Output the [X, Y] coordinate of the center of the cell containing the given text.  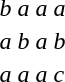
b [24, 41]
a [42, 41]
